Scan for the cell matching the given text and deliver its (X, Y) coordinate at center. 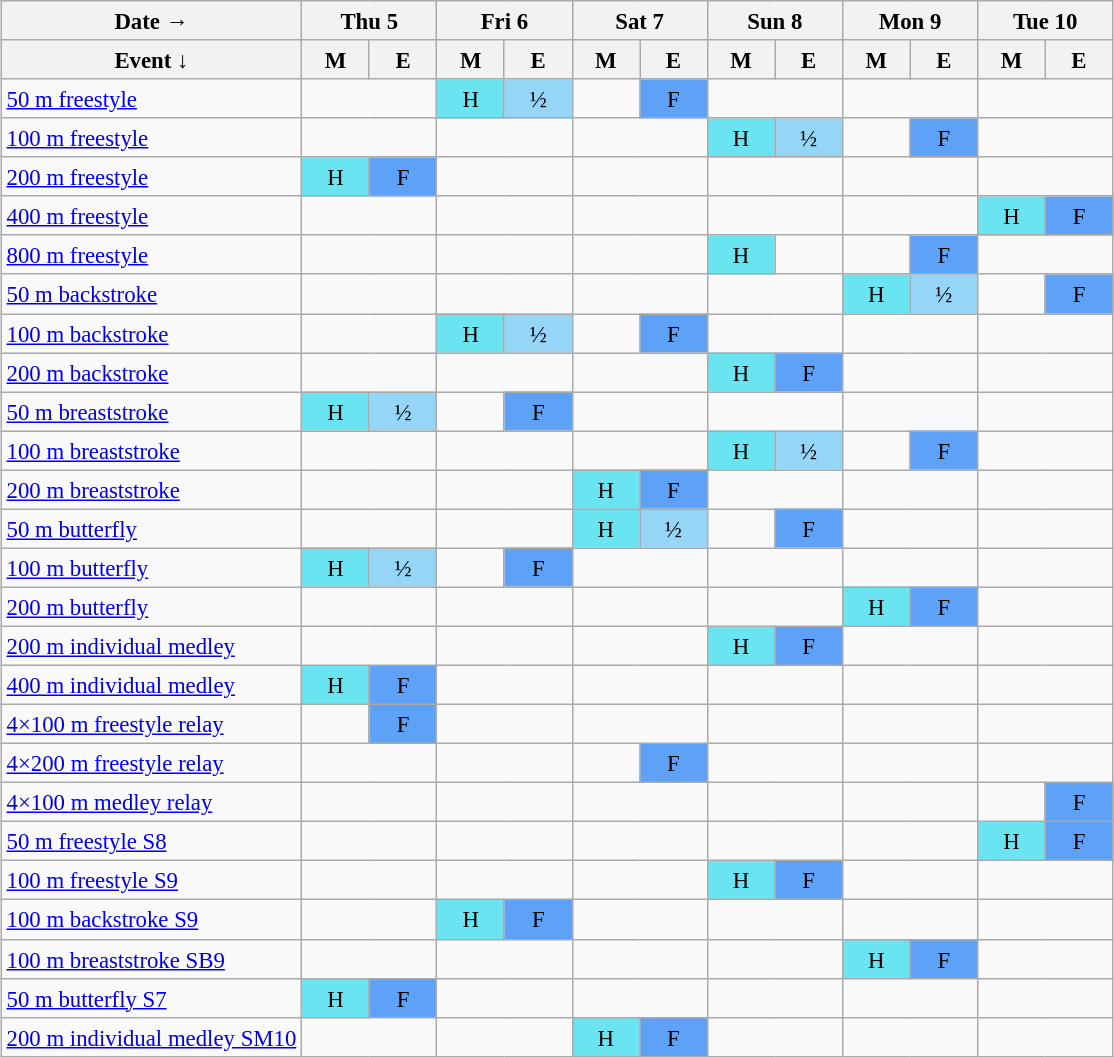
100 m breaststroke SB9 (151, 958)
50 m freestyle S8 (151, 842)
Fri 6 (504, 20)
4×100 m medley relay (151, 802)
50 m breaststroke (151, 412)
Tue 10 (1046, 20)
Mon 9 (910, 20)
200 m individual medley SM10 (151, 1036)
100 m freestyle (151, 138)
200 m individual medley (151, 646)
Thu 5 (370, 20)
100 m freestyle S9 (151, 880)
Event ↓ (151, 60)
4×100 m freestyle relay (151, 724)
800 m freestyle (151, 254)
200 m freestyle (151, 176)
100 m backstroke (151, 334)
50 m freestyle (151, 98)
400 m individual medley (151, 684)
Sun 8 (774, 20)
100 m butterfly (151, 568)
50 m backstroke (151, 294)
200 m backstroke (151, 372)
4×200 m freestyle relay (151, 764)
200 m breaststroke (151, 490)
50 m butterfly S7 (151, 998)
Date → (151, 20)
400 m freestyle (151, 216)
Sat 7 (640, 20)
200 m butterfly (151, 606)
50 m butterfly (151, 528)
100 m breaststroke (151, 450)
100 m backstroke S9 (151, 920)
